Identify which cell holds the provided text, then report its [X, Y] central coordinate. 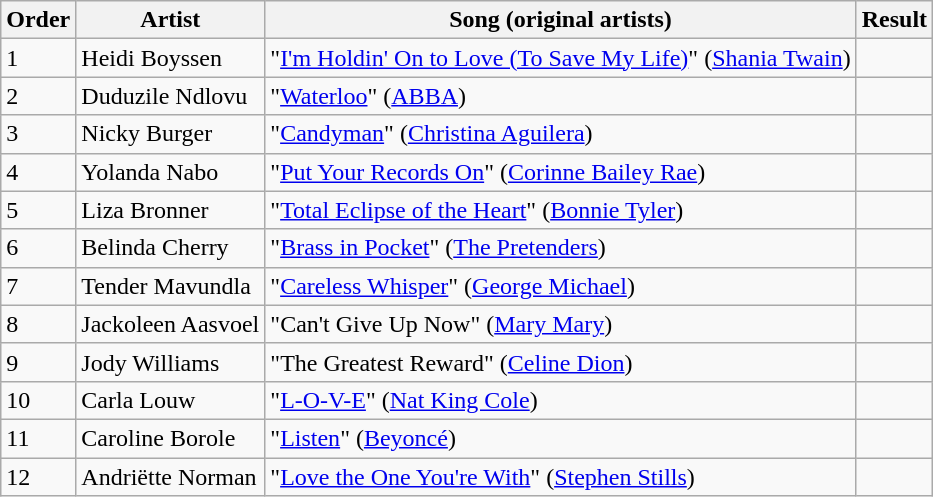
Jackoleen Aasvoel [170, 324]
"Candyman" (Christina Aguilera) [560, 134]
Nicky Burger [170, 134]
"The Greatest Reward" (Celine Dion) [560, 362]
"Careless Whisper" (George Michael) [560, 286]
4 [38, 172]
Tender Mavundla [170, 286]
8 [38, 324]
2 [38, 96]
"Love the One You're With" (Stephen Stills) [560, 477]
Yolanda Nabo [170, 172]
Order [38, 20]
"Can't Give Up Now" (Mary Mary) [560, 324]
3 [38, 134]
9 [38, 362]
10 [38, 400]
"Listen" (Beyoncé) [560, 438]
"Waterloo" (ABBA) [560, 96]
Liza Bronner [170, 210]
"Put Your Records On" (Corinne Bailey Rae) [560, 172]
6 [38, 248]
Jody Williams [170, 362]
Song (original artists) [560, 20]
Result [894, 20]
Heidi Boyssen [170, 58]
Belinda Cherry [170, 248]
"I'm Holdin' On to Love (To Save My Life)" (Shania Twain) [560, 58]
12 [38, 477]
Duduzile Ndlovu [170, 96]
11 [38, 438]
Carla Louw [170, 400]
5 [38, 210]
Caroline Borole [170, 438]
"L-O-V-E" (Nat King Cole) [560, 400]
1 [38, 58]
"Total Eclipse of the Heart" (Bonnie Tyler) [560, 210]
Artist [170, 20]
"Brass in Pocket" (The Pretenders) [560, 248]
7 [38, 286]
Andriëtte Norman [170, 477]
